For the text-containing cell, return its midpoint in [x, y] coordinate format. 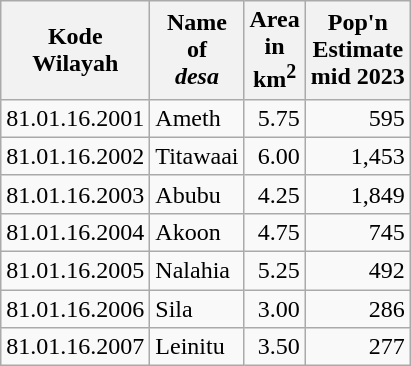
81.01.16.2004 [76, 232]
81.01.16.2001 [76, 118]
3.50 [274, 347]
Nameofdesa [197, 50]
1,849 [358, 194]
595 [358, 118]
81.01.16.2002 [76, 156]
745 [358, 232]
Ameth [197, 118]
286 [358, 309]
Area inkm2 [274, 50]
277 [358, 347]
6.00 [274, 156]
Nalahia [197, 271]
Akoon [197, 232]
81.01.16.2005 [76, 271]
4.25 [274, 194]
81.01.16.2007 [76, 347]
Pop'nEstimatemid 2023 [358, 50]
81.01.16.2003 [76, 194]
Leinitu [197, 347]
Titawaai [197, 156]
Abubu [197, 194]
Sila [197, 309]
3.00 [274, 309]
5.75 [274, 118]
492 [358, 271]
4.75 [274, 232]
1,453 [358, 156]
5.25 [274, 271]
81.01.16.2006 [76, 309]
Kode Wilayah [76, 50]
